Find where the given text appears and provide that cell's center as (X, Y) coordinate. 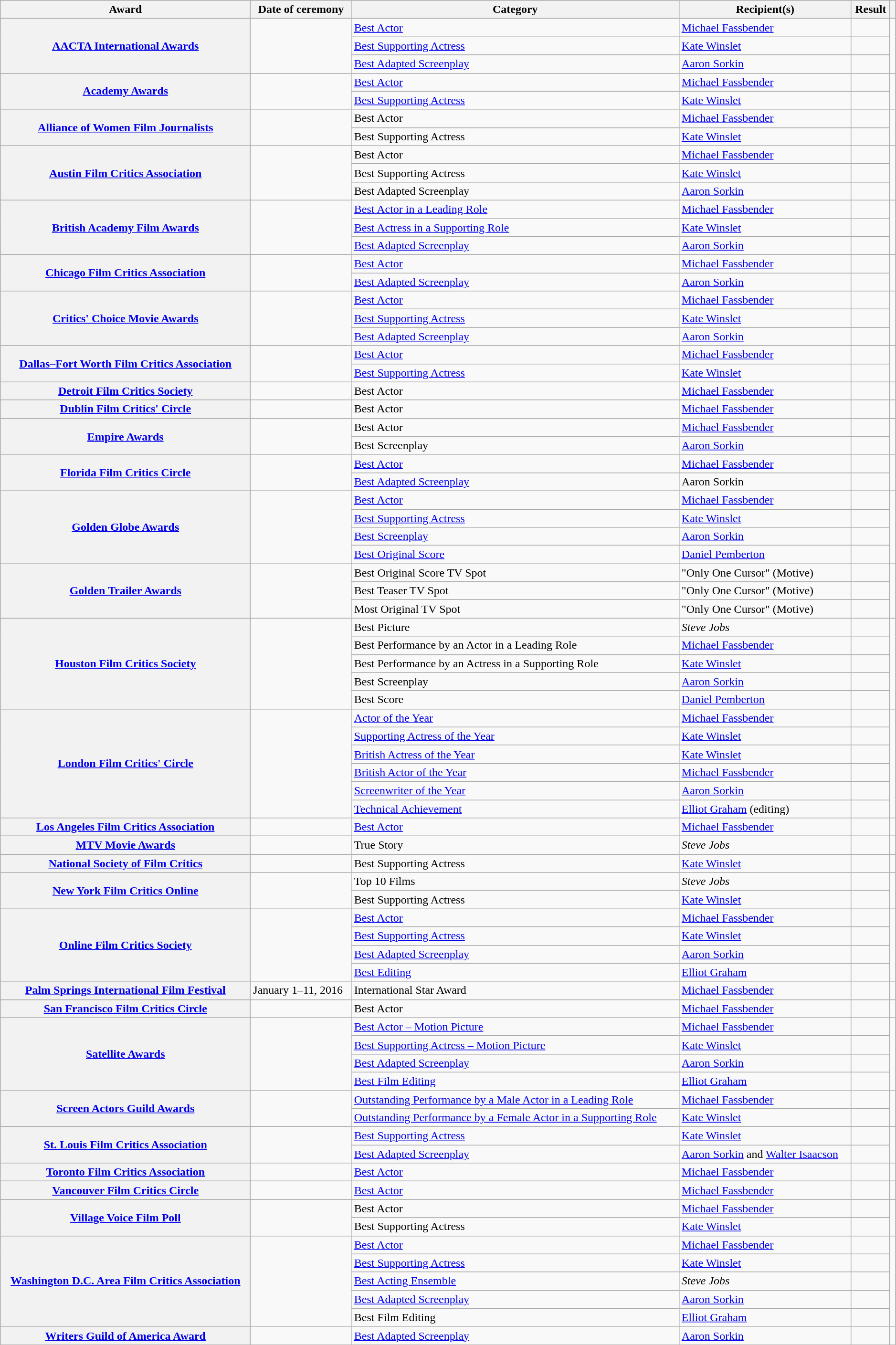
Florida Film Critics Circle (126, 473)
Outstanding Performance by a Female Actor in a Supporting Role (515, 1118)
Houston Film Critics Society (126, 663)
Supporting Actress of the Year (515, 736)
Vancouver Film Critics Circle (126, 1190)
Writers Guild of America Award (126, 1335)
Dublin Film Critics' Circle (126, 409)
Palm Springs International Film Festival (126, 990)
Golden Trailer Awards (126, 591)
Result (871, 10)
Dallas–Fort Worth Film Critics Association (126, 364)
Best Actress in a Supporting Role (515, 228)
Detroit Film Critics Society (126, 391)
San Francisco Film Critics Circle (126, 1009)
Award (126, 10)
Best Original Score TV Spot (515, 573)
Best Editing (515, 972)
International Star Award (515, 990)
Most Original TV Spot (515, 609)
Best Picture (515, 627)
Screen Actors Guild Awards (126, 1108)
Technical Achievement (515, 809)
Best Original Score (515, 555)
Critics' Choice Movie Awards (126, 318)
London Film Critics' Circle (126, 763)
Academy Awards (126, 91)
Best Actor – Motion Picture (515, 1027)
Best Teaser TV Spot (515, 591)
Best Score (515, 700)
Best Performance by an Actor in a Leading Role (515, 645)
Village Voice Film Poll (126, 1218)
Austin Film Critics Association (126, 173)
Best Supporting Actress – Motion Picture (515, 1045)
Online Film Critics Society (126, 945)
Best Actor in a Leading Role (515, 209)
Best Acting Ensemble (515, 1281)
New York Film Critics Online (126, 891)
Category (515, 10)
British Actress of the Year (515, 754)
National Society of Film Critics (126, 863)
Aaron Sorkin and Walter Isaacson (765, 1154)
Actor of the Year (515, 718)
Date of ceremony (301, 10)
AACTA International Awards (126, 46)
Toronto Film Critics Association (126, 1172)
MTV Movie Awards (126, 845)
British Actor of the Year (515, 772)
Recipient(s) (765, 10)
Best Performance by an Actress in a Supporting Role (515, 663)
Screenwriter of the Year (515, 790)
True Story (515, 845)
Outstanding Performance by a Male Actor in a Leading Role (515, 1099)
Empire Awards (126, 436)
St. Louis Film Critics Association (126, 1145)
Top 10 Films (515, 882)
Satellite Awards (126, 1054)
Alliance of Women Film Journalists (126, 127)
Golden Globe Awards (126, 527)
January 1–11, 2016 (301, 990)
Chicago Film Critics Association (126, 273)
British Academy Film Awards (126, 227)
Los Angeles Film Critics Association (126, 827)
Washington D.C. Area Film Critics Association (126, 1281)
Elliot Graham (editing) (765, 809)
